Provide the (x, y) coordinate of the cell's center where the given text is located.  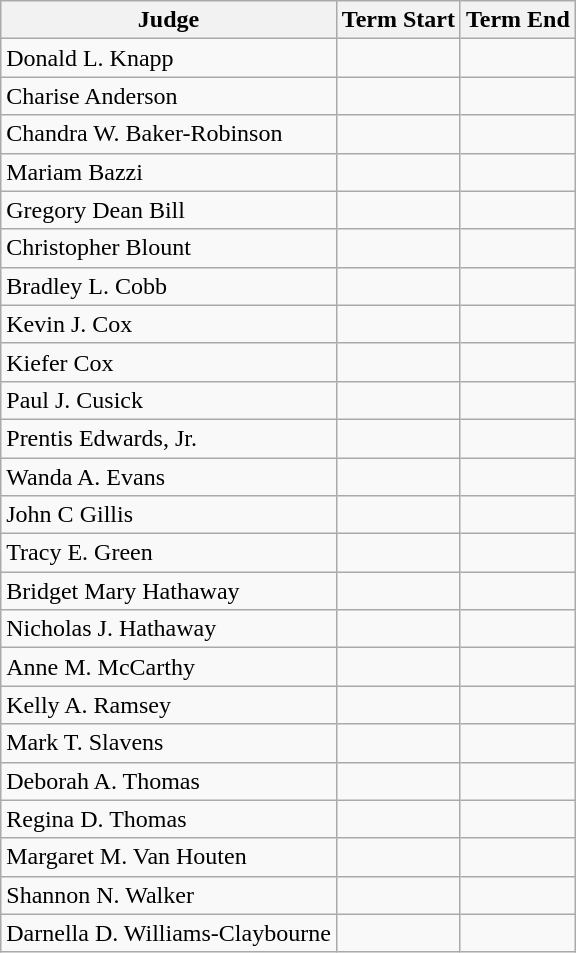
Kiefer Cox (169, 362)
Chandra W. Baker-Robinson (169, 134)
Charise Anderson (169, 96)
Mark T. Slavens (169, 743)
Term Start (398, 20)
Kelly A. Ramsey (169, 705)
Regina D. Thomas (169, 819)
Shannon N. Walker (169, 895)
Paul J. Cusick (169, 400)
Prentis Edwards, Jr. (169, 438)
John C Gillis (169, 515)
Donald L. Knapp (169, 58)
Nicholas J. Hathaway (169, 629)
Wanda A. Evans (169, 477)
Christopher Blount (169, 248)
Kevin J. Cox (169, 324)
Darnella D. Williams-Claybourne (169, 933)
Margaret M. Van Houten (169, 857)
Anne M. McCarthy (169, 667)
Bradley L. Cobb (169, 286)
Bridget Mary Hathaway (169, 591)
Tracy E. Green (169, 553)
Judge (169, 20)
Mariam Bazzi (169, 172)
Deborah A. Thomas (169, 781)
Term End (518, 20)
Gregory Dean Bill (169, 210)
